Extract the (x, y) coordinate from the center of the cell holding the provided text.  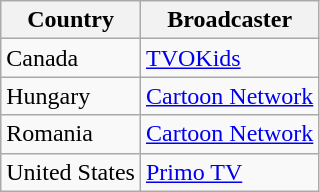
Romania (71, 134)
Primo TV (229, 172)
Hungary (71, 96)
Canada (71, 58)
Broadcaster (229, 20)
TVOKids (229, 58)
Country (71, 20)
United States (71, 172)
